For the text-containing cell, return its midpoint in (x, y) coordinate format. 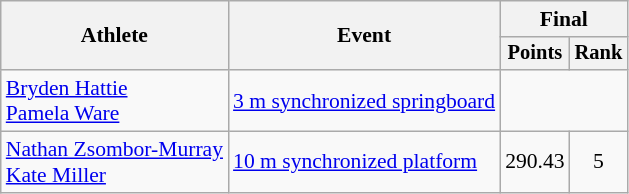
Rank (599, 54)
Event (364, 36)
10 m synchronized platform (364, 162)
Nathan Zsombor-Murray Kate Miller (114, 162)
Final (564, 19)
Athlete (114, 36)
290.43 (534, 162)
3 m synchronized springboard (364, 100)
Bryden Hattie Pamela Ware (114, 100)
Points (534, 54)
5 (599, 162)
